Scan for the cell matching the given text and deliver its (X, Y) coordinate at center. 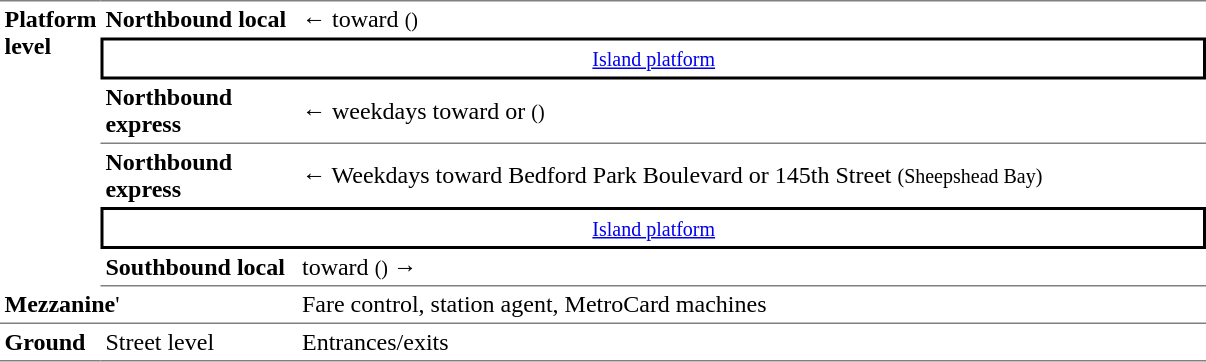
Mezzanine' (148, 305)
← weekdays toward or () (752, 112)
Platformlevel (50, 143)
Fare control, station agent, MetroCard machines (752, 305)
Southbound local (199, 268)
Ground (50, 343)
Northbound local (199, 19)
← Weekdays toward Bedford Park Boulevard or 145th Street (Sheepshead Bay) (752, 176)
Entrances/exits (752, 343)
← toward () (752, 19)
toward () → (752, 268)
Street level (199, 343)
